Detect which cell encompasses the target text, then output its [X, Y] center coordinate. 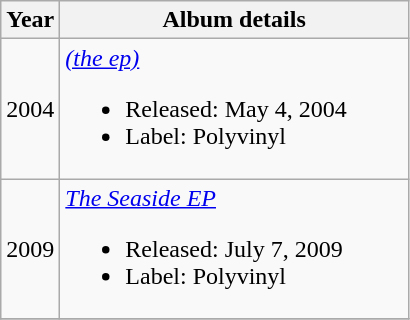
(the ep)Released: May 4, 2004Label: Polyvinyl [234, 109]
2009 [30, 249]
Album details [234, 20]
2004 [30, 109]
Year [30, 20]
The Seaside EPReleased: July 7, 2009Label: Polyvinyl [234, 249]
